Return the (x, y) coordinate for the center point of the cell that contains the specified text.  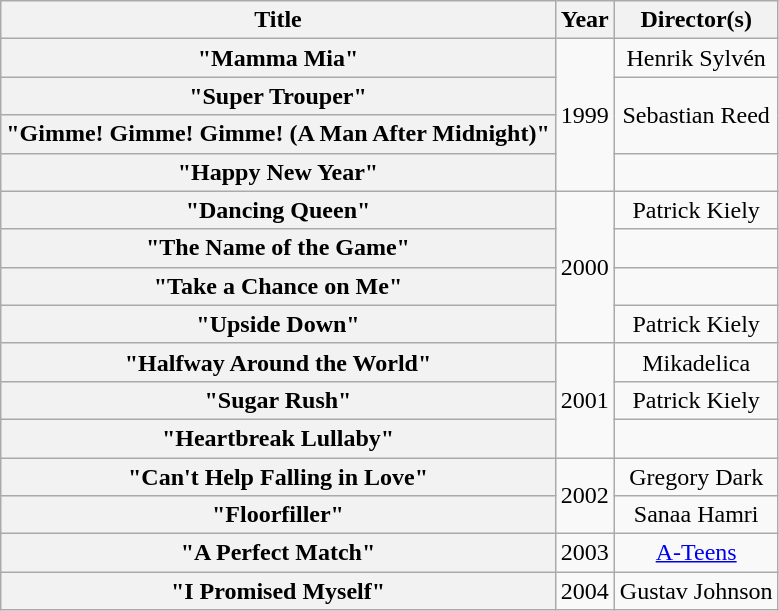
"Happy New Year" (278, 172)
Gregory Dark (696, 477)
Mikadelica (696, 362)
"Floorfiller" (278, 515)
"Take a Chance on Me" (278, 286)
Title (278, 20)
Director(s) (696, 20)
"A Perfect Match" (278, 553)
"Super Trouper" (278, 96)
2000 (584, 267)
A-Teens (696, 553)
"I Promised Myself" (278, 591)
"Dancing Queen" (278, 210)
Sanaa Hamri (696, 515)
2002 (584, 496)
Gustav Johnson (696, 591)
2004 (584, 591)
Sebastian Reed (696, 115)
"The Name of the Game" (278, 248)
Henrik Sylvén (696, 58)
1999 (584, 115)
"Can't Help Falling in Love" (278, 477)
2003 (584, 553)
"Upside Down" (278, 324)
"Heartbreak Lullaby" (278, 438)
"Gimme! Gimme! Gimme! (A Man After Midnight)" (278, 134)
Year (584, 20)
"Halfway Around the World" (278, 362)
2001 (584, 400)
"Mamma Mia" (278, 58)
"Sugar Rush" (278, 400)
